Scan for the cell matching the given text and deliver its [X, Y] coordinate at center. 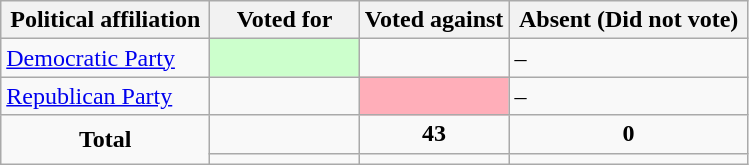
Democratic Party [106, 58]
Political affiliation [106, 20]
Total [106, 140]
0 [629, 134]
43 [434, 134]
Absent (Did not vote) [629, 20]
Voted for [285, 20]
Republican Party [106, 96]
Voted against [434, 20]
